Capture the cell that displays the provided text and extract its (X, Y) central coordinate. 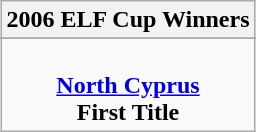
North CyprusFirst Title (128, 85)
2006 ELF Cup Winners (128, 20)
